Scan for the cell matching the given text and deliver its [X, Y] coordinate at center. 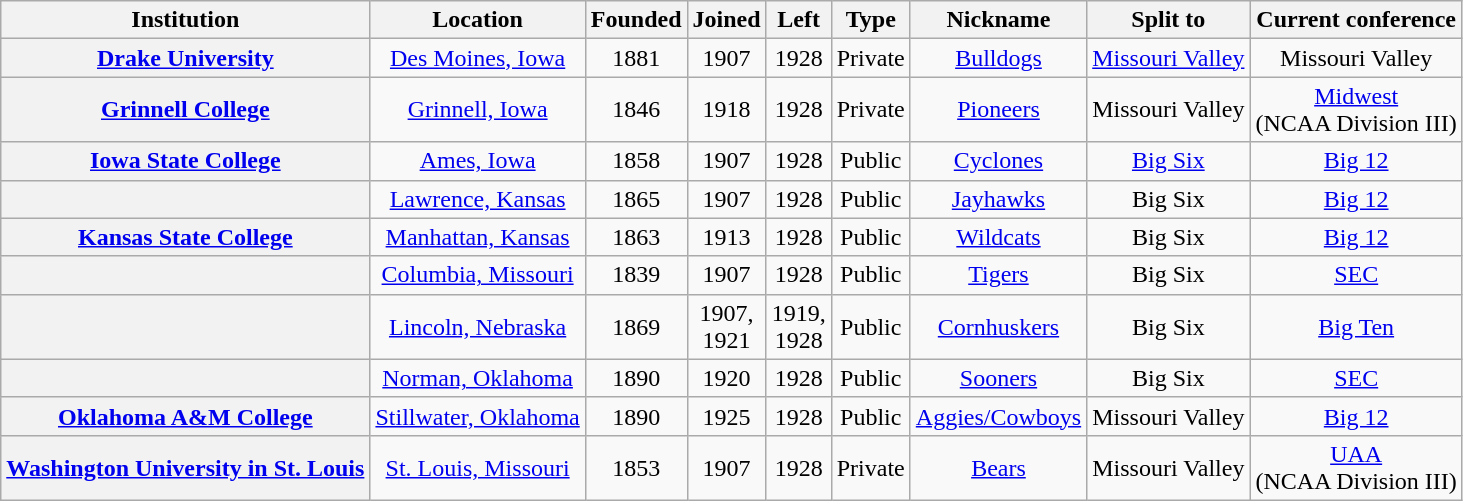
Lawrence, Kansas [478, 199]
Big Ten [1356, 326]
1919,1928 [798, 326]
Nickname [998, 20]
1863 [636, 237]
Cyclones [998, 161]
1846 [636, 110]
1918 [726, 110]
1881 [636, 58]
Norman, Oklahoma [478, 378]
Cornhuskers [998, 326]
Left [798, 20]
Pioneers [998, 110]
Grinnell College [186, 110]
Stillwater, Oklahoma [478, 416]
Columbia, Missouri [478, 275]
Drake University [186, 58]
Oklahoma A&M College [186, 416]
1839 [636, 275]
Manhattan, Kansas [478, 237]
Joined [726, 20]
Grinnell, Iowa [478, 110]
Current conference [1356, 20]
Location [478, 20]
1913 [726, 237]
Institution [186, 20]
Bears [998, 468]
Washington University in St. Louis [186, 468]
Jayhawks [998, 199]
Sooners [998, 378]
Founded [636, 20]
Iowa State College [186, 161]
Wildcats [998, 237]
Des Moines, Iowa [478, 58]
Lincoln, Nebraska [478, 326]
1869 [636, 326]
UAA(NCAA Division III) [1356, 468]
Midwest(NCAA Division III) [1356, 110]
1907,1921 [726, 326]
St. Louis, Missouri [478, 468]
1853 [636, 468]
Type [870, 20]
1920 [726, 378]
1858 [636, 161]
Aggies/Cowboys [998, 416]
Tigers [998, 275]
Bulldogs [998, 58]
1925 [726, 416]
1865 [636, 199]
Ames, Iowa [478, 161]
Split to [1168, 20]
Kansas State College [186, 237]
